Return the (X, Y) coordinate for the center point of the cell that contains the specified text.  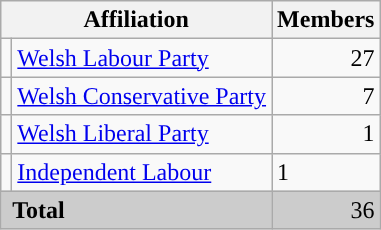
7 (326, 96)
Welsh Liberal Party (142, 134)
36 (326, 210)
27 (326, 58)
Independent Labour (142, 172)
Affiliation (136, 20)
Welsh Conservative Party (142, 96)
Members (326, 20)
Total (136, 210)
Welsh Labour Party (142, 58)
